Return [x, y] of the center of cell containing provided text 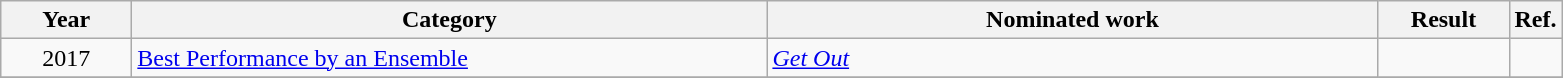
Result [1444, 20]
Nominated work [1072, 20]
Ref. [1536, 20]
Best Performance by an Ensemble [450, 58]
Get Out [1072, 58]
2017 [66, 58]
Category [450, 20]
Year [66, 20]
